Detect which cell encompasses the target text, then output its (x, y) center coordinate. 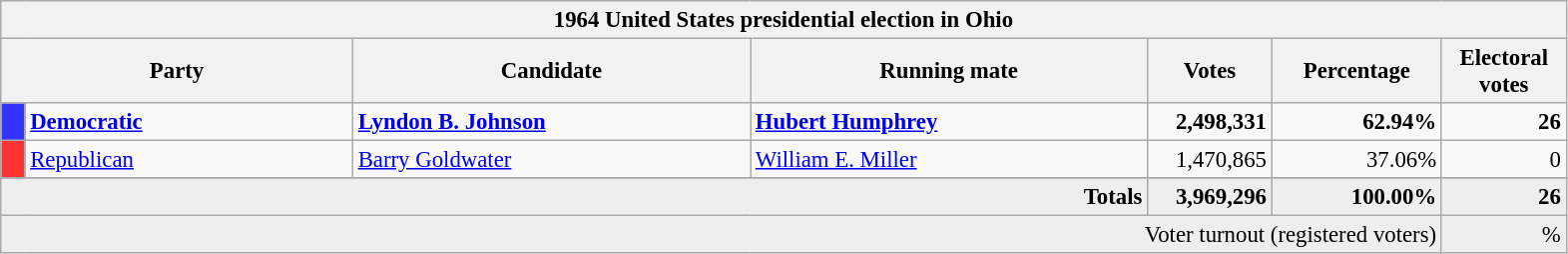
Percentage (1356, 72)
3,969,296 (1210, 197)
37.06% (1356, 160)
Lyndon B. Johnson (551, 122)
0 (1503, 160)
Voter turnout (registered voters) (722, 235)
Party (178, 72)
Republican (189, 160)
2,498,331 (1210, 122)
William E. Miller (949, 160)
Totals (575, 197)
Hubert Humphrey (949, 122)
Barry Goldwater (551, 160)
Candidate (551, 72)
1,470,865 (1210, 160)
Running mate (949, 72)
1964 United States presidential election in Ohio (784, 20)
Democratic (189, 122)
Electoral votes (1503, 72)
100.00% (1356, 197)
% (1503, 235)
62.94% (1356, 122)
Votes (1210, 72)
